Determine the (X, Y) coordinate at the center of the cell enclosing the given text.  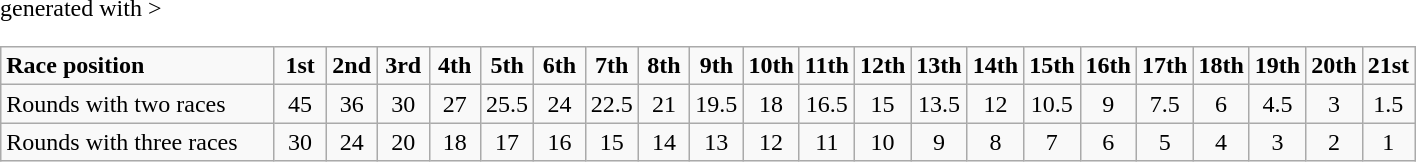
25.5 (508, 104)
36 (352, 104)
Rounds with two races (138, 104)
7 (1052, 142)
14th (995, 66)
20th (1334, 66)
1st (300, 66)
21 (664, 104)
2 (1334, 142)
Race position (138, 66)
19th (1277, 66)
21st (1388, 66)
22.5 (612, 104)
5 (1164, 142)
2nd (352, 66)
8 (995, 142)
13 (716, 142)
5th (508, 66)
16.5 (826, 104)
15th (1052, 66)
4.5 (1277, 104)
6th (560, 66)
1.5 (1388, 104)
16 (560, 142)
20 (403, 142)
8th (664, 66)
13th (939, 66)
17th (1164, 66)
19.5 (716, 104)
7.5 (1164, 104)
16th (1108, 66)
10.5 (1052, 104)
45 (300, 104)
1 (1388, 142)
Rounds with three races (138, 142)
7th (612, 66)
14 (664, 142)
12th (882, 66)
27 (455, 104)
11th (826, 66)
4th (455, 66)
17 (508, 142)
18th (1221, 66)
13.5 (939, 104)
10 (882, 142)
11 (826, 142)
10th (771, 66)
3rd (403, 66)
4 (1221, 142)
9th (716, 66)
